Extract the [X, Y] coordinate from the center of the cell holding the provided text.  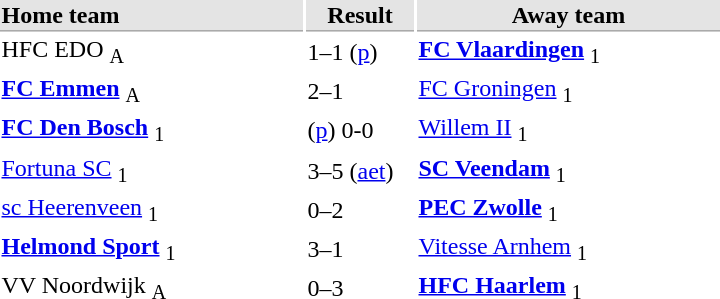
HFC EDO A [152, 52]
PEC Zwolle 1 [568, 210]
FC Emmen A [152, 92]
SC Veendam 1 [568, 170]
3–1 [360, 249]
(p) 0-0 [360, 131]
FC Groningen 1 [568, 92]
Away team [568, 16]
2–1 [360, 92]
sc Heerenveen 1 [152, 210]
Willem II 1 [568, 131]
Home team [152, 16]
Fortuna SC 1 [152, 170]
FC Vlaardingen 1 [568, 52]
Result [360, 16]
Helmond Sport 1 [152, 249]
3–5 (aet) [360, 170]
0–2 [360, 210]
FC Den Bosch 1 [152, 131]
1–1 (p) [360, 52]
Vitesse Arnhem 1 [568, 249]
